Find where the given text appears and provide that cell's center as (X, Y) coordinate. 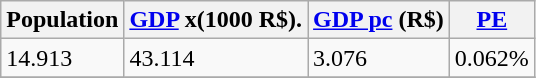
Population (62, 20)
PE (492, 20)
GDP pc (R$) (379, 20)
3.076 (379, 58)
14.913 (62, 58)
GDP x(1000 R$). (216, 20)
43.114 (216, 58)
0.062% (492, 58)
